Pinpoint the cell where the given text exists, returning its [x, y] midpoint coordinate. 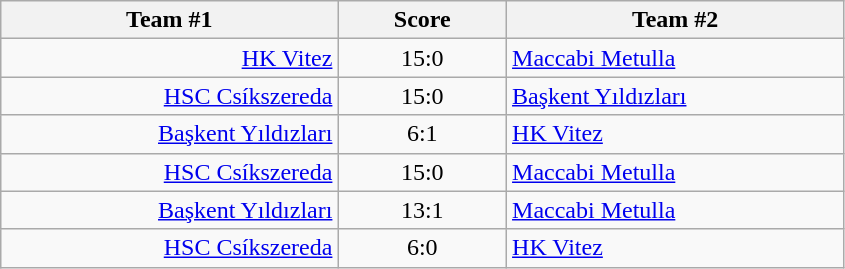
13:1 [422, 210]
6:1 [422, 134]
Score [422, 20]
6:0 [422, 248]
Team #2 [676, 20]
Team #1 [170, 20]
